Return (X, Y) of the center of cell containing provided text 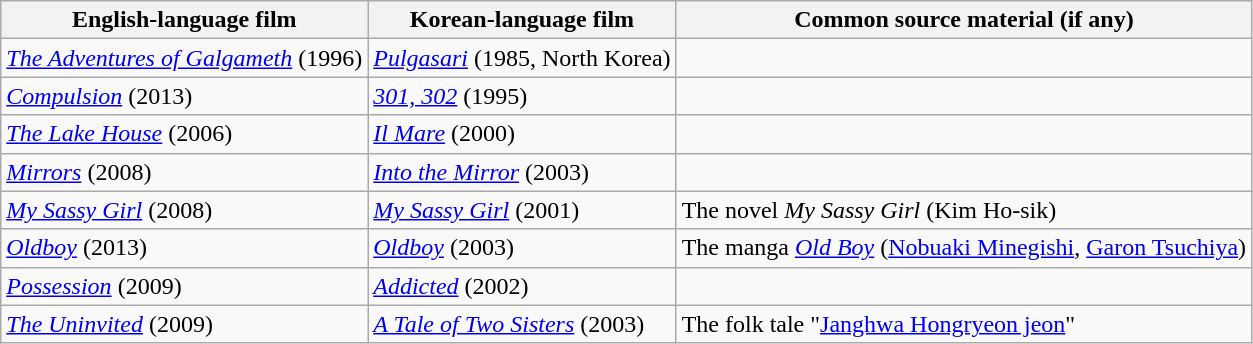
Mirrors (2008) (184, 172)
Oldboy (2013) (184, 248)
Il Mare (2000) (522, 134)
The Adventures of Galgameth (1996) (184, 58)
Possession (2009) (184, 286)
Into the Mirror (2003) (522, 172)
My Sassy Girl (2008) (184, 210)
Addicted (2002) (522, 286)
Common source material (if any) (964, 20)
My Sassy Girl (2001) (522, 210)
301, 302 (1995) (522, 96)
The Lake House (2006) (184, 134)
The novel My Sassy Girl (Kim Ho-sik) (964, 210)
Pulgasari (1985, North Korea) (522, 58)
Korean-language film (522, 20)
Oldboy (2003) (522, 248)
The folk tale "Janghwa Hongryeon jeon" (964, 324)
The manga Old Boy (Nobuaki Minegishi, Garon Tsuchiya) (964, 248)
A Tale of Two Sisters (2003) (522, 324)
English-language film (184, 20)
Compulsion (2013) (184, 96)
The Uninvited (2009) (184, 324)
